For the text-containing cell, return its midpoint in [X, Y] coordinate format. 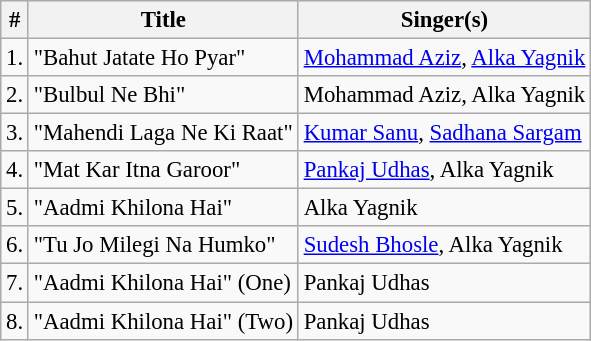
Sudesh Bhosle, Alka Yagnik [444, 245]
"Mat Kar Itna Garoor" [163, 170]
"Mahendi Laga Ne Ki Raat" [163, 133]
3. [15, 133]
1. [15, 58]
2. [15, 95]
"Aadmi Khilona Hai" [163, 208]
"Aadmi Khilona Hai" (One) [163, 283]
# [15, 20]
"Aadmi Khilona Hai" (Two) [163, 321]
Pankaj Udhas, Alka Yagnik [444, 170]
Kumar Sanu, Sadhana Sargam [444, 133]
Singer(s) [444, 20]
6. [15, 245]
Alka Yagnik [444, 208]
"Tu Jo Milegi Na Humko" [163, 245]
5. [15, 208]
"Bahut Jatate Ho Pyar" [163, 58]
7. [15, 283]
"Bulbul Ne Bhi" [163, 95]
4. [15, 170]
Title [163, 20]
8. [15, 321]
